Return the [X, Y] coordinate for the center point of the cell that contains the specified text.  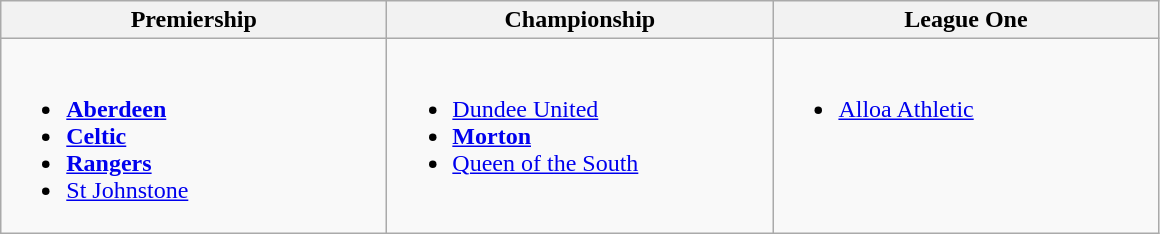
Premiership [194, 20]
Alloa Athletic [966, 136]
Championship [580, 20]
League One [966, 20]
Dundee UnitedMortonQueen of the South [580, 136]
AberdeenCelticRangersSt Johnstone [194, 136]
